Return [X, Y] of the center of cell containing provided text 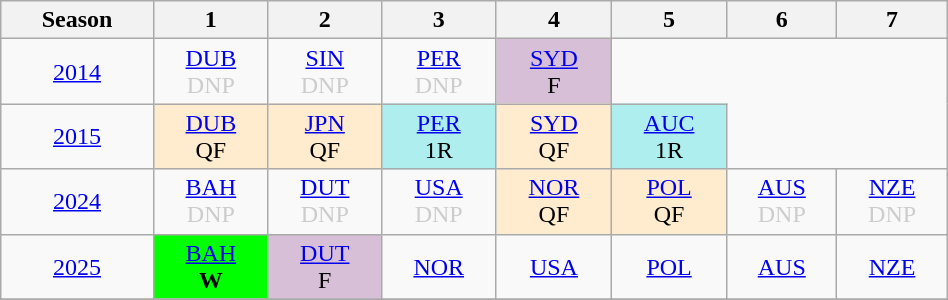
7 [892, 20]
6 [782, 20]
NZE [892, 266]
BAHDNP [210, 202]
NZEDNP [892, 202]
2024 [78, 202]
DUBDNP [210, 72]
2025 [78, 266]
NOR [438, 266]
AUC1R [668, 136]
POL [668, 266]
USA [554, 266]
AUS [782, 266]
2014 [78, 72]
SYDQF [554, 136]
SINDNP [324, 72]
POLQF [668, 202]
BAHW [210, 266]
NORQF [554, 202]
DUTDNP [324, 202]
PERDNP [438, 72]
PER1R [438, 136]
5 [668, 20]
DUTF [324, 266]
1 [210, 20]
AUSDNP [782, 202]
4 [554, 20]
JPNQF [324, 136]
Season [78, 20]
DUBQF [210, 136]
2 [324, 20]
2015 [78, 136]
SYDF [554, 72]
USADNP [438, 202]
3 [438, 20]
